Extract the [X, Y] coordinate from the center of the cell holding the provided text.  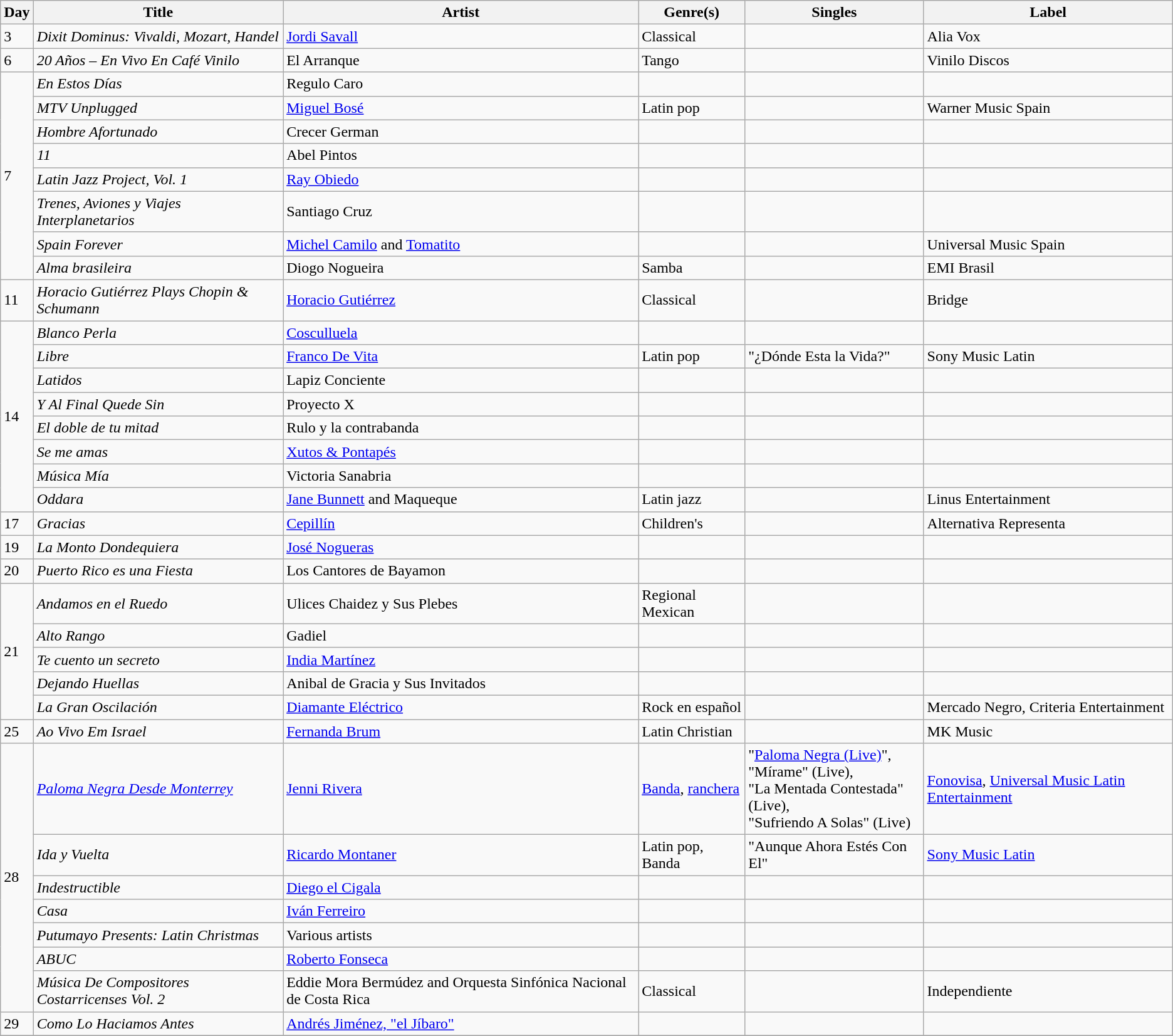
"Paloma Negra (Live)","Mírame" (Live),"La Mentada Contestada" (Live),"Sufriendo A Solas" (Live) [835, 789]
Andamos en el Ruedo [158, 603]
Los Cantores de Bayamon [461, 571]
Música De Compositores Costarricenses Vol. 2 [158, 992]
Singles [835, 13]
Alternativa Representa [1048, 523]
Alia Vox [1048, 36]
Fonovisa, Universal Music Latin Entertainment [1048, 789]
Oddara [158, 500]
Ricardo Montaner [461, 855]
Ida y Vuelta [158, 855]
Roberto Fonseca [461, 959]
Jenni Rivera [461, 789]
EMI Brasil [1048, 268]
Alto Rango [158, 636]
3 [17, 36]
19 [17, 547]
20 [17, 571]
Putumayo Presents: Latin Christmas [158, 935]
Hombre Afortunado [158, 132]
Artist [461, 13]
Proyecto X [461, 404]
El Arranque [461, 60]
Regional Mexican [692, 603]
29 [17, 1023]
Label [1048, 13]
Ao Vivo Em Israel [158, 731]
Horacio Gutiérrez Plays Chopin & Schumann [158, 300]
Bridge [1048, 300]
7 [17, 176]
25 [17, 731]
Horacio Gutiérrez [461, 300]
"Aunque Ahora Estés Con El" [835, 855]
Abel Pintos [461, 155]
MTV Unplugged [158, 108]
Gadiel [461, 636]
Ray Obiedo [461, 179]
Como Lo Haciamos Antes [158, 1023]
Michel Camilo and Tomatito [461, 244]
Mercado Negro, Criteria Entertainment [1048, 707]
MK Music [1048, 731]
Latidos [158, 380]
Warner Music Spain [1048, 108]
Ulices Chaidez y Sus Plebes [461, 603]
Children's [692, 523]
Cepillín [461, 523]
17 [17, 523]
Spain Forever [158, 244]
Latin jazz [692, 500]
Xutos & Pontapés [461, 452]
Latin pop, Banda [692, 855]
Música Mía [158, 476]
La Gran Oscilación [158, 707]
Dejando Huellas [158, 683]
Y Al Final Quede Sin [158, 404]
Libre [158, 357]
21 [17, 651]
Miguel Bosé [461, 108]
ABUC [158, 959]
Samba [692, 268]
Puerto Rico es una Fiesta [158, 571]
Rock en español [692, 707]
Lapiz Conciente [461, 380]
Te cuento un secreto [158, 659]
Trenes, Aviones y Viajes Interplanetarios [158, 212]
Indestructible [158, 887]
6 [17, 60]
Santiago Cruz [461, 212]
Andrés Jiménez, "el Jíbaro" [461, 1023]
Cosculluela [461, 333]
India Martínez [461, 659]
José Nogueras [461, 547]
Anibal de Gracia y Sus Invitados [461, 683]
Genre(s) [692, 13]
Eddie Mora Bermúdez and Orquesta Sinfónica Nacional de Costa Rica [461, 992]
Independiente [1048, 992]
Tango [692, 60]
Diamante Eléctrico [461, 707]
Alma brasileira [158, 268]
Latin Jazz Project, Vol. 1 [158, 179]
Crecer German [461, 132]
Iván Ferreiro [461, 911]
Universal Music Spain [1048, 244]
"¿Dónde Esta la Vida?" [835, 357]
14 [17, 416]
Title [158, 13]
Diego el Cigala [461, 887]
Dixit Dominus: Vivaldi, Mozart, Handel [158, 36]
Fernanda Brum [461, 731]
En Estos Días [158, 84]
Linus Entertainment [1048, 500]
Regulo Caro [461, 84]
Se me amas [158, 452]
Jordi Savall [461, 36]
Banda, ranchera [692, 789]
Latin Christian [692, 731]
Blanco Perla [158, 333]
La Monto Dondequiera [158, 547]
Rulo y la contrabanda [461, 428]
Day [17, 13]
Diogo Nogueira [461, 268]
28 [17, 877]
Gracias [158, 523]
Vinilo Discos [1048, 60]
Jane Bunnett and Maqueque [461, 500]
20 Años – En Vivo En Café Vinilo [158, 60]
El doble de tu mitad [158, 428]
Various artists [461, 935]
Franco De Vita [461, 357]
Paloma Negra Desde Monterrey [158, 789]
Casa [158, 911]
Victoria Sanabria [461, 476]
